Locate the cell with the specified text and output its (X, Y) center coordinate. 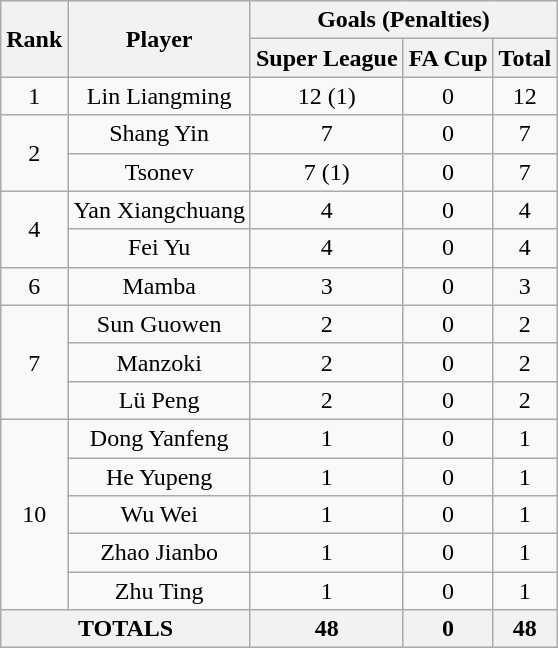
6 (34, 286)
Lin Liangming (160, 96)
Rank (34, 39)
He Yupeng (160, 477)
Wu Wei (160, 515)
FA Cup (448, 58)
Super League (326, 58)
12 (525, 96)
Sun Guowen (160, 324)
Mamba (160, 286)
Tsonev (160, 172)
Manzoki (160, 362)
Goals (Penalties) (403, 20)
Player (160, 39)
7 (1) (326, 172)
Dong Yanfeng (160, 438)
Zhu Ting (160, 591)
Shang Yin (160, 134)
Total (525, 58)
Fei Yu (160, 248)
Yan Xiangchuang (160, 210)
Lü Peng (160, 400)
TOTALS (126, 629)
Zhao Jianbo (160, 553)
12 (1) (326, 96)
10 (34, 514)
